Provide the [x, y] coordinate of the cell's center where the given text is located.  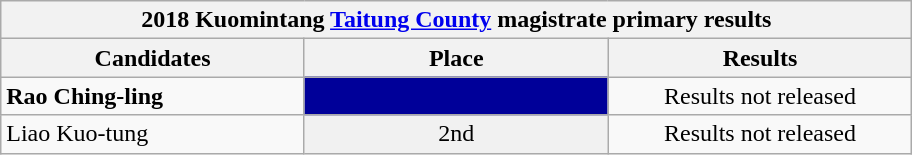
Place [456, 58]
2018 Kuomintang Taitung County magistrate primary results [456, 20]
Liao Kuo-tung [153, 134]
2nd [456, 134]
Candidates [153, 58]
Rao Ching-ling [153, 96]
Results [760, 58]
